Search for the cell housing the specified text and yield its (X, Y) center coordinate. 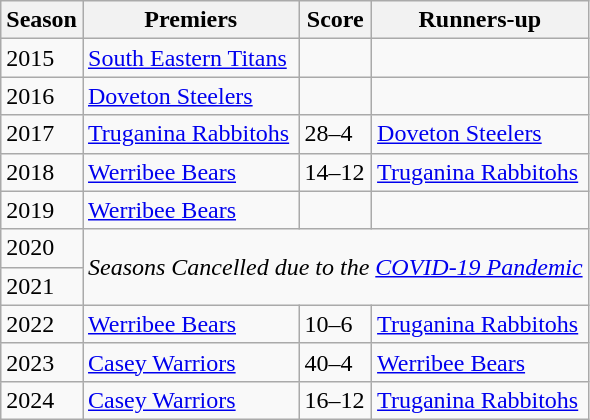
South Eastern Titans (190, 58)
Premiers (190, 20)
40–4 (336, 362)
2021 (42, 286)
28–4 (336, 134)
2016 (42, 96)
2015 (42, 58)
2019 (42, 210)
Season (42, 20)
Seasons Cancelled due to the COVID-19 Pandemic (335, 267)
2018 (42, 172)
2020 (42, 248)
Score (336, 20)
2024 (42, 400)
Runners-up (480, 20)
2017 (42, 134)
2022 (42, 324)
10–6 (336, 324)
16–12 (336, 400)
2023 (42, 362)
14–12 (336, 172)
